Output the [X, Y] coordinate of the center of the cell containing the given text.  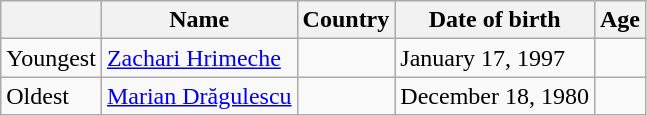
December 18, 1980 [495, 96]
Date of birth [495, 20]
Age [620, 20]
January 17, 1997 [495, 58]
Oldest [52, 96]
Name [199, 20]
Youngest [52, 58]
Zachari Hrimeche [199, 58]
Marian Drăgulescu [199, 96]
Country [346, 20]
